Pinpoint the cell where the given text exists, returning its (x, y) midpoint coordinate. 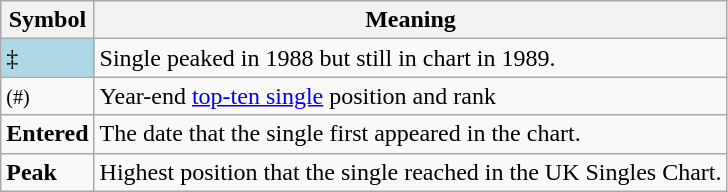
Meaning (410, 20)
‡ (48, 58)
Symbol (48, 20)
The date that the single first appeared in the chart. (410, 134)
(#) (48, 96)
Single peaked in 1988 but still in chart in 1989. (410, 58)
Highest position that the single reached in the UK Singles Chart. (410, 172)
Peak (48, 172)
Entered (48, 134)
Year-end top-ten single position and rank (410, 96)
